Extract the (x, y) coordinate from the center of the cell holding the provided text.  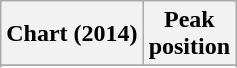
Chart (2014) (72, 34)
Peakposition (189, 34)
